Find where the given text appears and provide that cell's center as [x, y] coordinate. 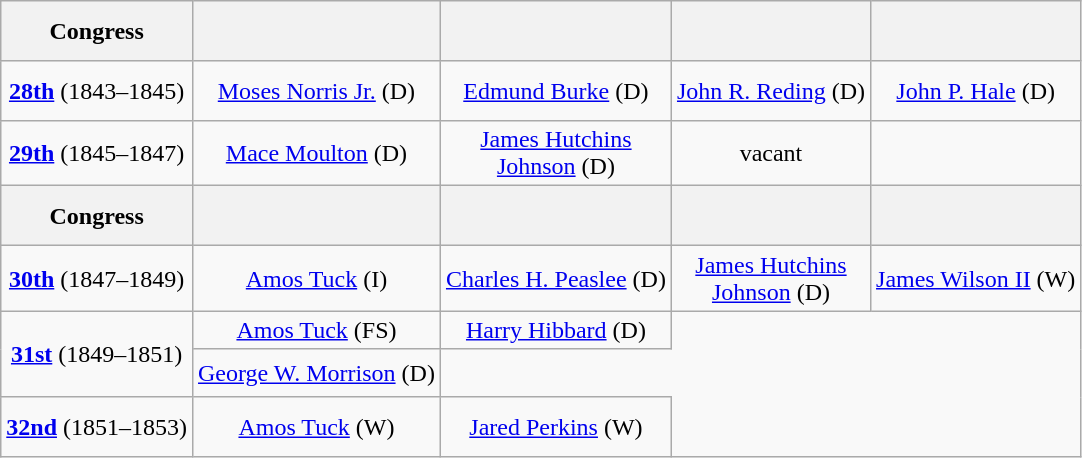
30th (1847–1849) [97, 278]
Harry Hibbard (D) [556, 330]
James Wilson II (W) [976, 278]
29th (1845–1847) [97, 154]
Amos Tuck (FS) [316, 330]
John R. Reding (D) [770, 91]
George W. Morrison (D) [316, 373]
vacant [770, 154]
Moses Norris Jr. (D) [316, 91]
John P. Hale (D) [976, 91]
31st (1849–1851) [97, 354]
Edmund Burke (D) [556, 91]
28th (1843–1845) [97, 91]
Amos Tuck (W) [316, 427]
Jared Perkins (W) [556, 427]
Charles H. Peaslee (D) [556, 278]
32nd (1851–1853) [97, 427]
Mace Moulton (D) [316, 154]
Amos Tuck (I) [316, 278]
